Return the (X, Y) coordinate for the center point of the cell that contains the specified text.  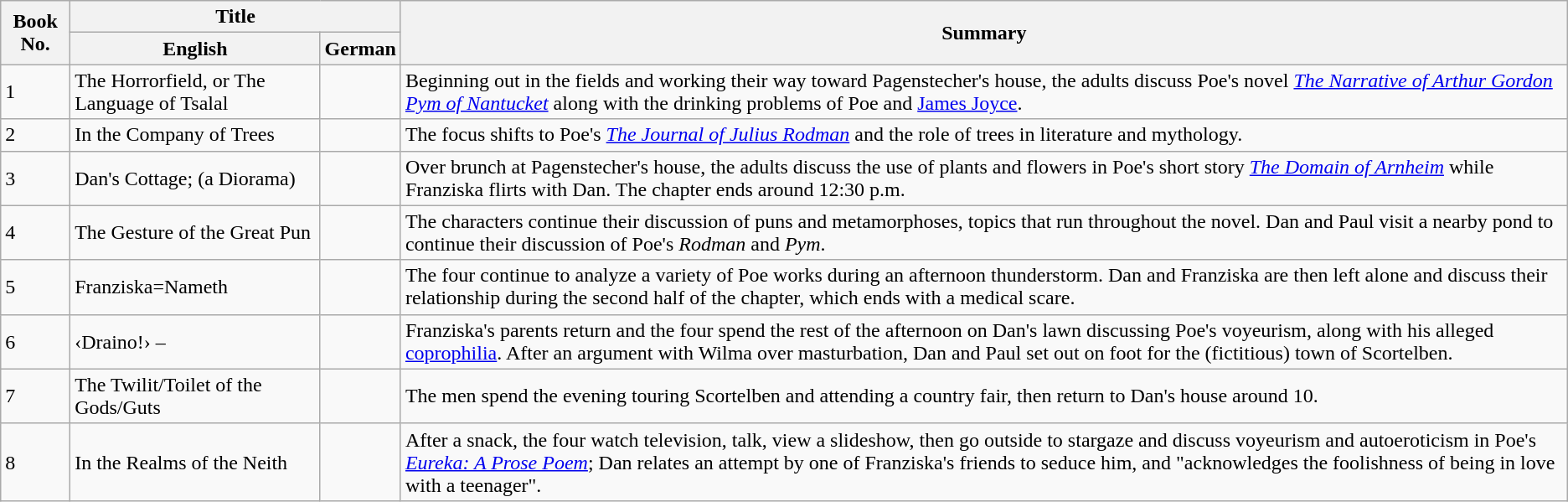
5 (35, 287)
The Twilit/Toilet of the Gods/Guts (195, 396)
Dan's Cottage; (a Diorama) (195, 178)
Title (236, 17)
8 (35, 462)
The men spend the evening touring Scortelben and attending a country fair, then return to Dan's house around 10. (983, 396)
Summary (983, 33)
German (360, 49)
6 (35, 342)
English (195, 49)
2 (35, 135)
3 (35, 178)
7 (35, 396)
Book No. (35, 33)
The focus shifts to Poe's The Journal of Julius Rodman and the role of trees in literature and mythology. (983, 135)
In the Company of Trees (195, 135)
4 (35, 233)
Franziska=Nameth (195, 287)
In the Realms of the Neith (195, 462)
The Gesture of the Great Pun (195, 233)
‹Draino!› – (195, 342)
1 (35, 92)
The Horrorfield, or The Language of Tsalal (195, 92)
